For the text-containing cell, return its midpoint in [x, y] coordinate format. 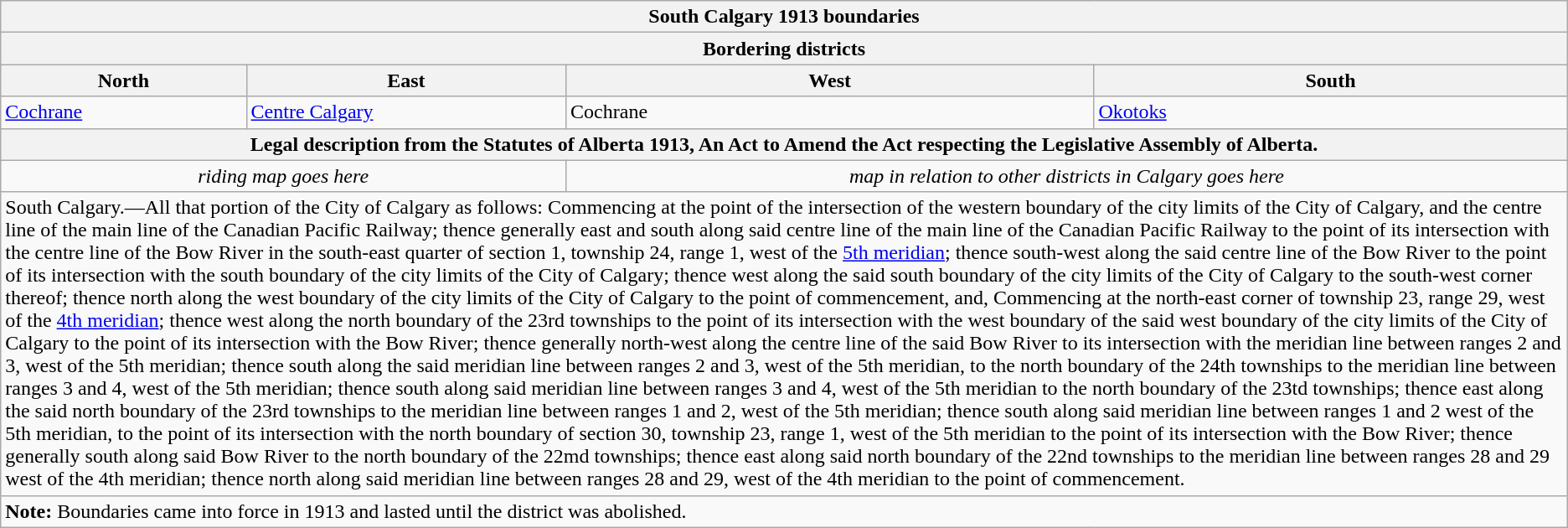
South [1330, 80]
Legal description from the Statutes of Alberta 1913, An Act to Amend the Act respecting the Legislative Assembly of Alberta. [784, 144]
West [830, 80]
South Calgary 1913 boundaries [784, 17]
Bordering districts [784, 49]
Okotoks [1330, 112]
Centre Calgary [405, 112]
map in relation to other districts in Calgary goes here [1067, 176]
East [405, 80]
North [124, 80]
riding map goes here [283, 176]
Note: Boundaries came into force in 1913 and lasted until the district was abolished. [784, 511]
